Detect which cell encompasses the target text, then output its [x, y] center coordinate. 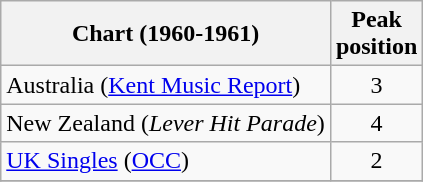
Australia (Kent Music Report) [166, 85]
New Zealand (Lever Hit Parade) [166, 123]
Chart (1960-1961) [166, 34]
2 [376, 161]
UK Singles (OCC) [166, 161]
4 [376, 123]
Peakposition [376, 34]
3 [376, 85]
